Identify which cell holds the provided text, then report its (X, Y) central coordinate. 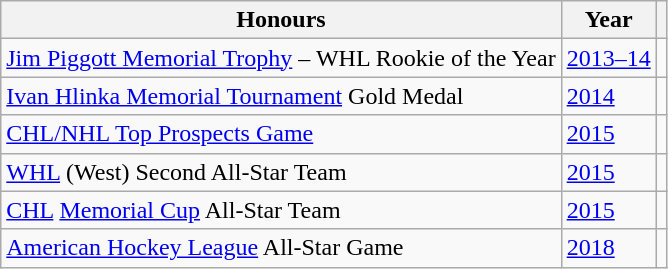
2014 (608, 96)
Year (608, 20)
CHL/NHL Top Prospects Game (281, 134)
WHL (West) Second All-Star Team (281, 172)
Ivan Hlinka Memorial Tournament Gold Medal (281, 96)
CHL Memorial Cup All-Star Team (281, 210)
Jim Piggott Memorial Trophy – WHL Rookie of the Year (281, 58)
Honours (281, 20)
2018 (608, 248)
2013–14 (608, 58)
American Hockey League All-Star Game (281, 248)
